Search for the cell housing the specified text and yield its [X, Y] center coordinate. 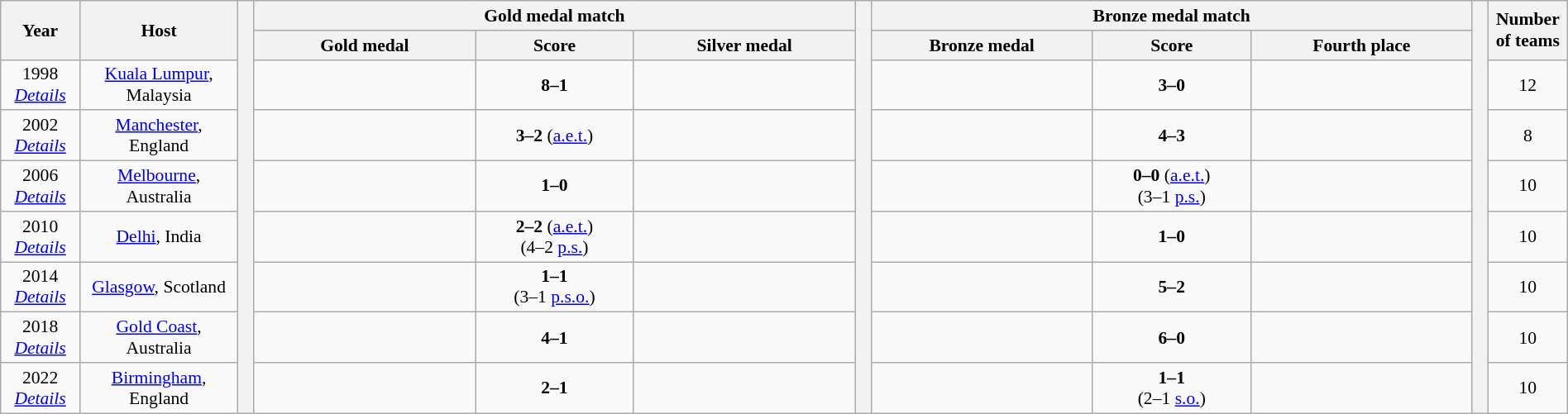
4–1 [554, 337]
2010 Details [41, 236]
Glasgow, Scotland [159, 288]
8–1 [554, 84]
0–0 (a.e.t.)(3–1 p.s.) [1171, 187]
2–1 [554, 388]
2002 Details [41, 136]
5–2 [1171, 288]
8 [1527, 136]
1–1(2–1 s.o.) [1171, 388]
Fourth place [1361, 45]
Kuala Lumpur, Malaysia [159, 84]
Host [159, 30]
Delhi, India [159, 236]
2006 Details [41, 187]
Silver medal [744, 45]
2014 Details [41, 288]
2022Details [41, 388]
3–0 [1171, 84]
4–3 [1171, 136]
2–2 (a.e.t.)(4–2 p.s.) [554, 236]
Manchester, England [159, 136]
Gold medal match [554, 16]
Bronze medal [982, 45]
Year [41, 30]
6–0 [1171, 337]
3–2 (a.e.t.) [554, 136]
12 [1527, 84]
Bronze medal match [1171, 16]
Gold medal [365, 45]
Melbourne, Australia [159, 187]
1–1 (3–1 p.s.o.) [554, 288]
1998 Details [41, 84]
Number of teams [1527, 30]
Birmingham, England [159, 388]
2018 Details [41, 337]
Gold Coast, Australia [159, 337]
